For the text-containing cell, return its midpoint in [X, Y] coordinate format. 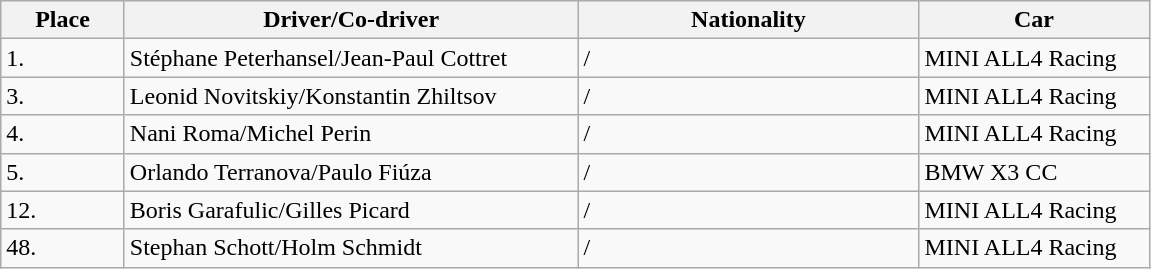
BMW X3 CC [1034, 172]
Nationality [748, 20]
4. [63, 134]
Leonid Novitskiy/Konstantin Zhiltsov [351, 96]
48. [63, 248]
5. [63, 172]
Nani Roma/Michel Perin [351, 134]
12. [63, 210]
Place [63, 20]
Driver/Co-driver [351, 20]
Car [1034, 20]
Orlando Terranova/Paulo Fiúza [351, 172]
Boris Garafulic/Gilles Picard [351, 210]
Stephan Schott/Holm Schmidt [351, 248]
Stéphane Peterhansel/Jean-Paul Cottret [351, 58]
3. [63, 96]
1. [63, 58]
